Scan for the cell matching the given text and deliver its (x, y) coordinate at center. 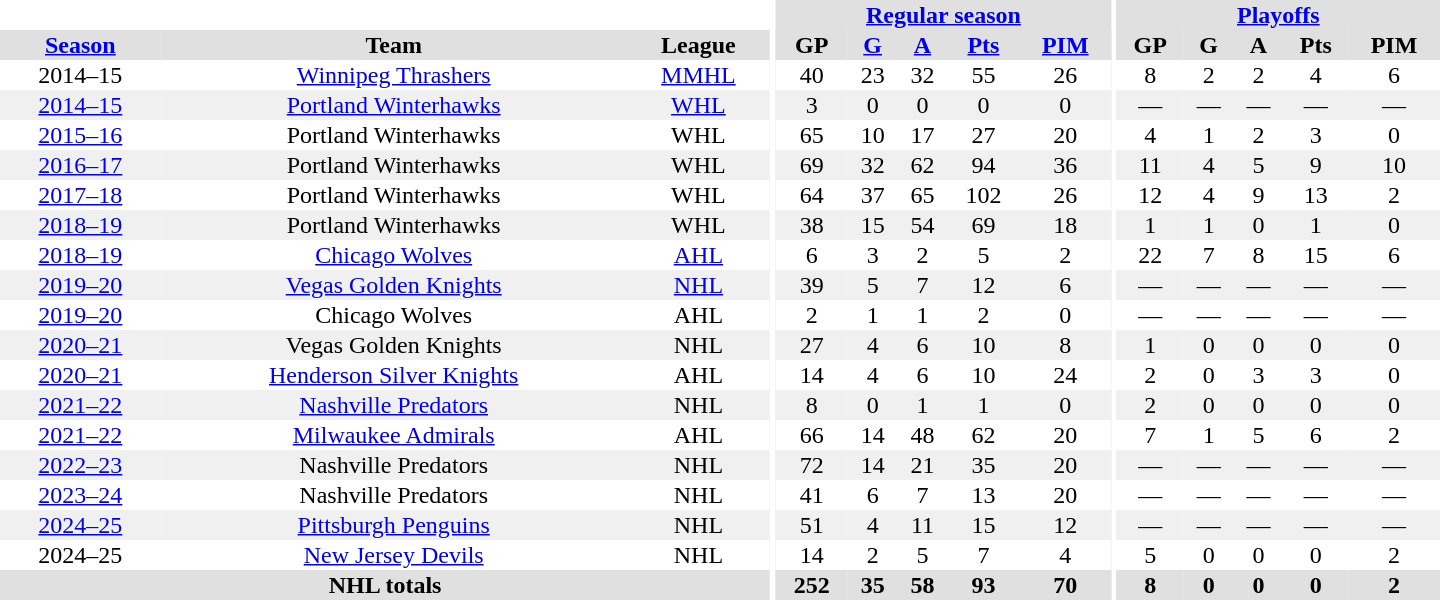
58 (923, 585)
Playoffs (1278, 15)
21 (923, 465)
38 (812, 225)
24 (1065, 375)
MMHL (698, 75)
Team (394, 45)
Milwaukee Admirals (394, 435)
Season (80, 45)
252 (812, 585)
55 (983, 75)
102 (983, 195)
64 (812, 195)
40 (812, 75)
93 (983, 585)
Regular season (944, 15)
League (698, 45)
51 (812, 525)
2016–17 (80, 165)
66 (812, 435)
17 (923, 135)
36 (1065, 165)
NHL totals (385, 585)
41 (812, 495)
70 (1065, 585)
23 (873, 75)
48 (923, 435)
22 (1150, 255)
18 (1065, 225)
72 (812, 465)
2023–24 (80, 495)
39 (812, 285)
2022–23 (80, 465)
2017–18 (80, 195)
Henderson Silver Knights (394, 375)
New Jersey Devils (394, 555)
Pittsburgh Penguins (394, 525)
94 (983, 165)
37 (873, 195)
2015–16 (80, 135)
54 (923, 225)
Winnipeg Thrashers (394, 75)
